Scan for the cell matching the given text and deliver its (X, Y) coordinate at center. 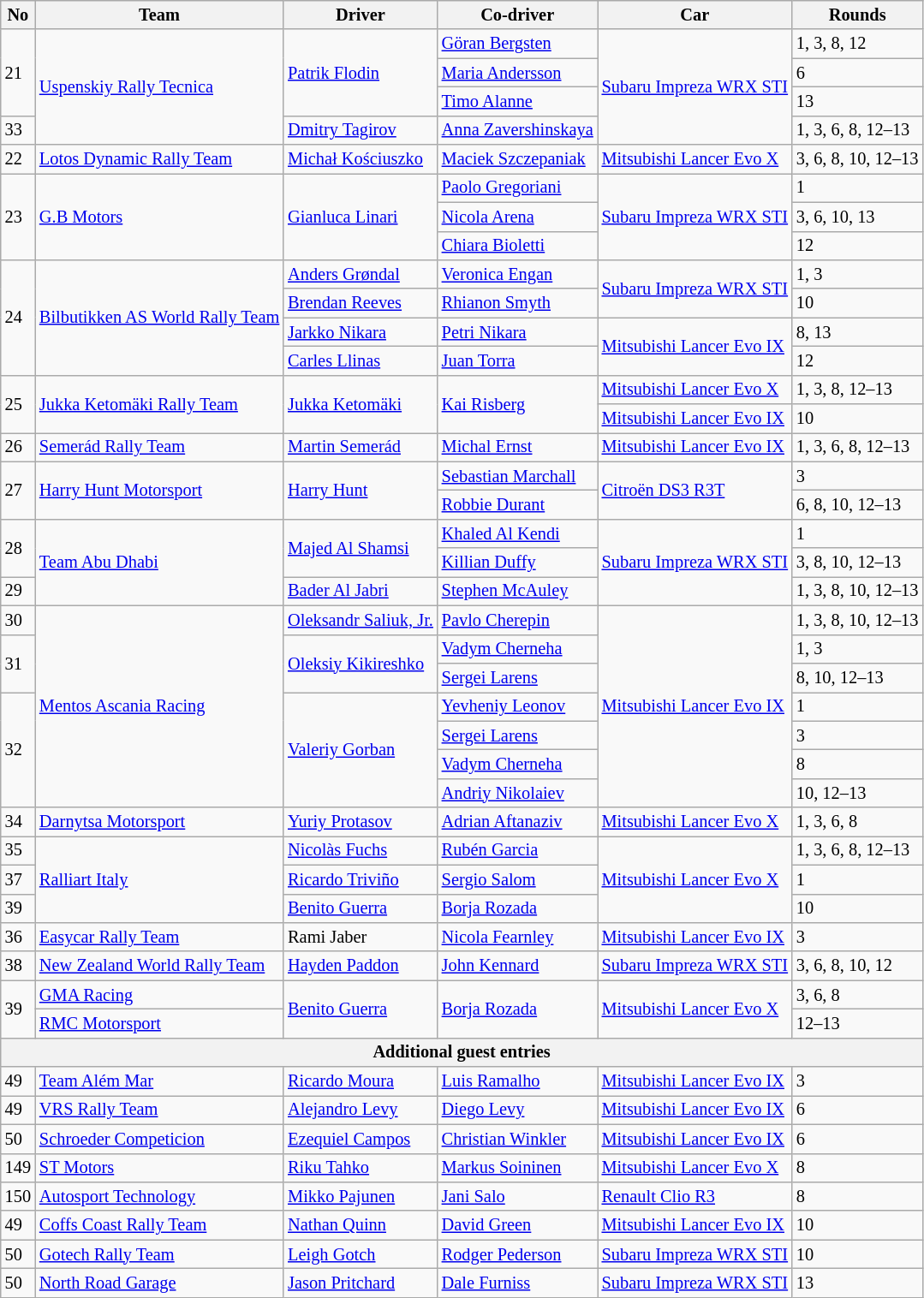
Schroeder Competicion (159, 1139)
GMA Racing (159, 995)
Khaled Al Kendi (517, 533)
150 (18, 1196)
Uspenskiy Rally Tecnica (159, 87)
Bader Al Jabri (361, 591)
Sebastian Marchall (517, 476)
Oleksandr Saliuk, Jr. (361, 620)
8, 10, 12–13 (857, 677)
Jarkko Nikara (361, 332)
34 (18, 822)
VRS Rally Team (159, 1110)
28 (18, 548)
Driver (361, 15)
Ezequiel Campos (361, 1139)
Markus Soininen (517, 1168)
Ralliart Italy (159, 878)
Maciek Szczepaniak (517, 159)
Kai Risberg (517, 404)
Dmitry Tagirov (361, 130)
Harry Hunt (361, 490)
Semerád Rally Team (159, 447)
Chiara Bioletti (517, 246)
38 (18, 966)
Mikko Pajunen (361, 1196)
Stephen McAuley (517, 591)
Easycar Rally Team (159, 937)
3, 6, 8, 10, 12–13 (857, 159)
27 (18, 490)
26 (18, 447)
Riku Tahko (361, 1168)
Coffs Coast Rally Team (159, 1225)
Diego Levy (517, 1110)
Nicolàs Fuchs (361, 850)
Leigh Gotch (361, 1254)
Car (695, 15)
Patrik Flodin (361, 72)
Team Além Mar (159, 1081)
149 (18, 1168)
Paolo Gregoriani (517, 188)
Martin Semerád (361, 447)
Rhianon Smyth (517, 303)
Jason Pritchard (361, 1283)
David Green (517, 1225)
31 (18, 663)
Michal Ernst (517, 447)
1, 3, 8, 12–13 (857, 390)
35 (18, 850)
Dale Furniss (517, 1283)
22 (18, 159)
Ricardo Moura (361, 1081)
New Zealand World Rally Team (159, 966)
Carles Llinas (361, 360)
8, 13 (857, 332)
1, 3, 8, 12 (857, 44)
3, 8, 10, 12–13 (857, 563)
Co-driver (517, 15)
1, 3, 6, 8 (857, 822)
Team Abu Dhabi (159, 562)
Anna Zavershinskaya (517, 130)
Yuriy Protasov (361, 822)
Team (159, 15)
3, 6, 10, 13 (857, 217)
Jani Salo (517, 1196)
Andriy Nikolaiev (517, 793)
23 (18, 216)
21 (18, 72)
36 (18, 937)
12–13 (857, 1023)
Brendan Reeves (361, 303)
Lotos Dynamic Rally Team (159, 159)
North Road Garage (159, 1283)
30 (18, 620)
Alejandro Levy (361, 1110)
Rubén Garcia (517, 850)
No (18, 15)
Veronica Engan (517, 274)
Majed Al Shamsi (361, 548)
John Kennard (517, 966)
Rodger Pederson (517, 1254)
Göran Bergsten (517, 44)
G.B Motors (159, 216)
3, 6, 8 (857, 995)
3, 6, 8, 10, 12 (857, 966)
Renault Clio R3 (695, 1196)
Nicola Fearnley (517, 937)
Autosport Technology (159, 1196)
Petri Nikara (517, 332)
Nathan Quinn (361, 1225)
ST Motors (159, 1168)
Jukka Ketomäki Rally Team (159, 404)
Luis Ramalho (517, 1081)
Juan Torra (517, 360)
Valeriy Gorban (361, 750)
Nicola Arena (517, 217)
Adrian Aftanaziv (517, 822)
Additional guest entries (462, 1052)
Sergio Salom (517, 879)
RMC Motorsport (159, 1023)
Ricardo Triviño (361, 879)
Maria Andersson (517, 73)
Christian Winkler (517, 1139)
33 (18, 130)
Harry Hunt Motorsport (159, 490)
Mentos Ascania Racing (159, 706)
Rami Jaber (361, 937)
Darnytsa Motorsport (159, 822)
Jukka Ketomäki (361, 404)
32 (18, 750)
Citroën DS3 R3T (695, 490)
Pavlo Cherepin (517, 620)
Anders Grøndal (361, 274)
Robbie Durant (517, 504)
Bilbutikken AS World Rally Team (159, 317)
25 (18, 404)
29 (18, 591)
37 (18, 879)
Timo Alanne (517, 101)
Oleksiy Kikireshko (361, 663)
6, 8, 10, 12–13 (857, 504)
Michał Kościuszko (361, 159)
Gotech Rally Team (159, 1254)
Rounds (857, 15)
10, 12–13 (857, 793)
Gianluca Linari (361, 216)
Yevheniy Leonov (517, 706)
Hayden Paddon (361, 966)
Killian Duffy (517, 563)
24 (18, 317)
